Identify which cell holds the provided text, then report its [X, Y] central coordinate. 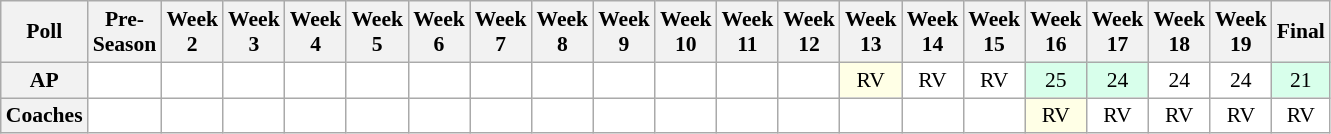
Week6 [439, 32]
Week8 [562, 32]
Week18 [1179, 32]
Week2 [192, 32]
Week14 [933, 32]
Week10 [686, 32]
Week15 [994, 32]
Week7 [501, 32]
Week5 [377, 32]
Final [1301, 32]
21 [1301, 80]
Week12 [809, 32]
AP [44, 80]
Week13 [871, 32]
Week11 [748, 32]
Week17 [1118, 32]
Week16 [1056, 32]
Poll [44, 32]
Week4 [316, 32]
Coaches [44, 116]
Week9 [624, 32]
Pre-Season [125, 32]
25 [1056, 80]
Week3 [254, 32]
Week19 [1241, 32]
